Find where the given text appears and provide that cell's center as (x, y) coordinate. 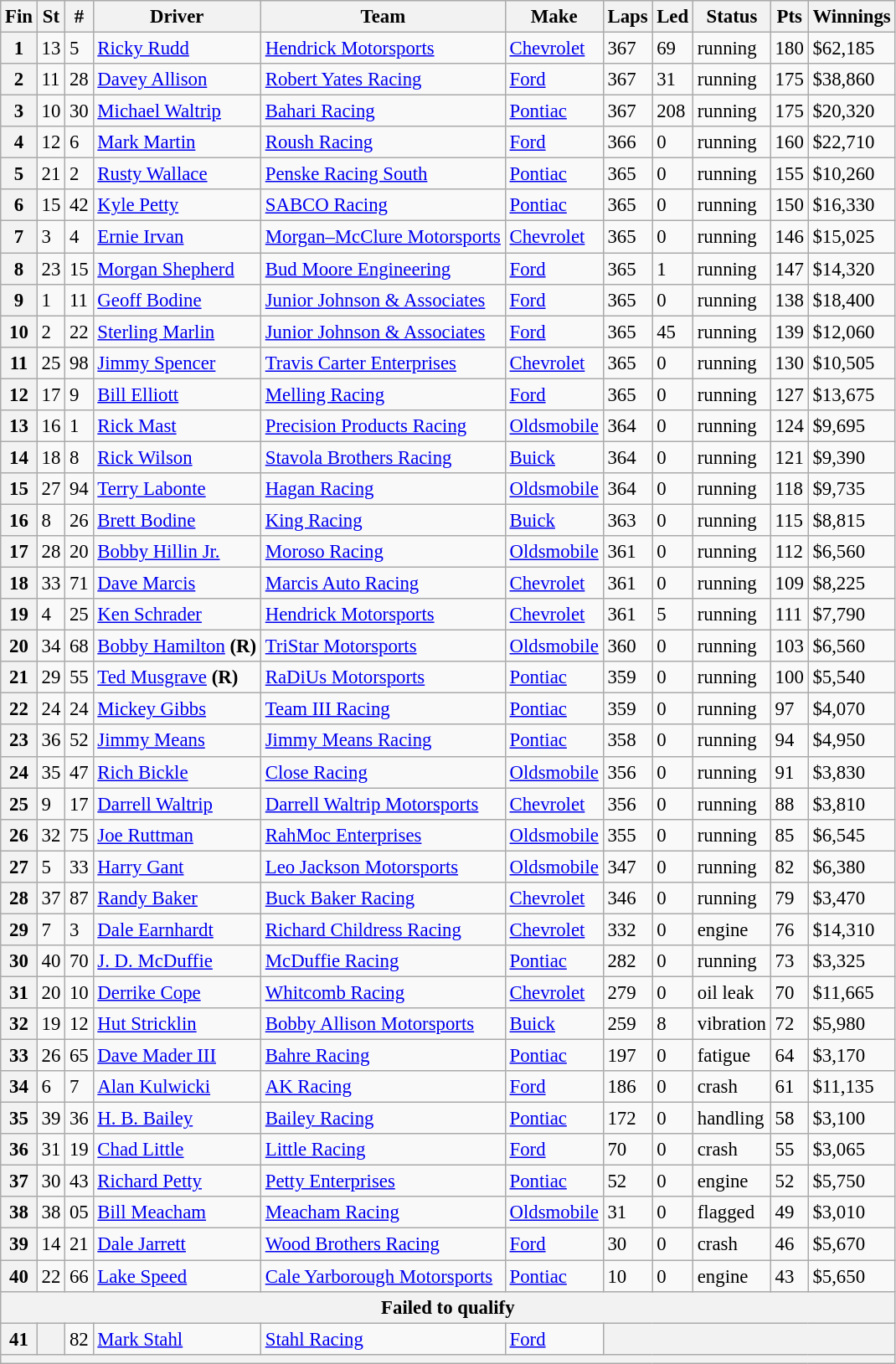
Bailey Racing (383, 1119)
Bahre Racing (383, 1056)
Precision Products Racing (383, 426)
Mark Stahl (177, 1339)
Pts (789, 17)
208 (673, 111)
Alan Kulwicki (177, 1087)
Team (383, 17)
Status (732, 17)
$9,390 (852, 457)
Brett Bodine (177, 520)
$3,325 (852, 961)
111 (789, 615)
vibration (732, 1024)
$4,950 (852, 741)
Fin (19, 17)
98 (79, 363)
Whitcomb Racing (383, 992)
Melling Racing (383, 394)
Joe Ruttman (177, 835)
Derrike Cope (177, 992)
Marcis Auto Racing (383, 584)
363 (628, 520)
$3,065 (852, 1150)
76 (789, 929)
64 (789, 1056)
180 (789, 49)
St (50, 17)
$9,735 (852, 489)
127 (789, 394)
$13,675 (852, 394)
J. D. McDuffie (177, 961)
oil leak (732, 992)
Wood Brothers Racing (383, 1244)
355 (628, 835)
Leo Jackson Motorsports (383, 867)
Ricky Rudd (177, 49)
172 (628, 1119)
Petty Enterprises (383, 1181)
RaDiUs Motorsports (383, 677)
Dave Marcis (177, 584)
Chad Little (177, 1150)
$3,170 (852, 1056)
$3,100 (852, 1119)
Bobby Hamilton (R) (177, 646)
Dave Mader III (177, 1056)
347 (628, 867)
Rick Mast (177, 426)
Robert Yates Racing (383, 80)
flagged (732, 1213)
$62,185 (852, 49)
282 (628, 961)
$16,330 (852, 205)
358 (628, 741)
279 (628, 992)
$8,815 (852, 520)
Failed to qualify (448, 1307)
Buck Baker Racing (383, 898)
Team III Racing (383, 709)
Laps (628, 17)
73 (789, 961)
160 (789, 142)
McDuffie Racing (383, 961)
332 (628, 929)
Travis Carter Enterprises (383, 363)
85 (789, 835)
150 (789, 205)
61 (789, 1087)
Bahari Racing (383, 111)
71 (79, 584)
SABCO Racing (383, 205)
Close Racing (383, 772)
91 (789, 772)
45 (673, 332)
$14,320 (852, 269)
$5,540 (852, 677)
186 (628, 1087)
147 (789, 269)
Rich Bickle (177, 772)
AK Racing (383, 1087)
$11,135 (852, 1087)
RahMoc Enterprises (383, 835)
Little Racing (383, 1150)
TriStar Motorsports (383, 646)
79 (789, 898)
124 (789, 426)
$20,320 (852, 111)
139 (789, 332)
Bobby Hillin Jr. (177, 552)
Terry Labonte (177, 489)
Rick Wilson (177, 457)
Dale Earnhardt (177, 929)
130 (789, 363)
100 (789, 677)
Richard Childress Racing (383, 929)
Moroso Racing (383, 552)
Darrell Waltrip Motorsports (383, 804)
Hagan Racing (383, 489)
75 (79, 835)
69 (673, 49)
Bud Moore Engineering (383, 269)
Bill Meacham (177, 1213)
146 (789, 237)
109 (789, 584)
Davey Allison (177, 80)
$9,695 (852, 426)
42 (79, 205)
Morgan Shepherd (177, 269)
Dale Jarrett (177, 1244)
$3,470 (852, 898)
$3,830 (852, 772)
112 (789, 552)
Rusty Wallace (177, 174)
Richard Petty (177, 1181)
$6,545 (852, 835)
Ken Schrader (177, 615)
97 (789, 709)
155 (789, 174)
121 (789, 457)
Jimmy Spencer (177, 363)
$10,505 (852, 363)
H. B. Bailey (177, 1119)
Harry Gant (177, 867)
$11,665 (852, 992)
Randy Baker (177, 898)
Meacham Racing (383, 1213)
360 (628, 646)
Mickey Gibbs (177, 709)
Bill Elliott (177, 394)
Morgan–McClure Motorsports (383, 237)
$3,810 (852, 804)
$18,400 (852, 300)
$15,025 (852, 237)
$7,790 (852, 615)
Stavola Brothers Racing (383, 457)
Mark Martin (177, 142)
Bobby Allison Motorsports (383, 1024)
Kyle Petty (177, 205)
Roush Racing (383, 142)
58 (789, 1119)
103 (789, 646)
Jimmy Means Racing (383, 741)
259 (628, 1024)
Winnings (852, 17)
Led (673, 17)
Lake Speed (177, 1276)
88 (789, 804)
Darrell Waltrip (177, 804)
366 (628, 142)
$10,260 (852, 174)
# (79, 17)
Driver (177, 17)
Stahl Racing (383, 1339)
$4,070 (852, 709)
68 (79, 646)
66 (79, 1276)
handling (732, 1119)
$8,225 (852, 584)
197 (628, 1056)
138 (789, 300)
05 (79, 1213)
Ernie Irvan (177, 237)
65 (79, 1056)
Ted Musgrave (R) (177, 677)
346 (628, 898)
49 (789, 1213)
$5,670 (852, 1244)
$5,650 (852, 1276)
$6,380 (852, 867)
$5,750 (852, 1181)
118 (789, 489)
Sterling Marlin (177, 332)
41 (19, 1339)
King Racing (383, 520)
fatigue (732, 1056)
87 (79, 898)
Make (554, 17)
$12,060 (852, 332)
72 (789, 1024)
46 (789, 1244)
Penske Racing South (383, 174)
47 (79, 772)
$22,710 (852, 142)
$38,860 (852, 80)
$3,010 (852, 1213)
Hut Stricklin (177, 1024)
$14,310 (852, 929)
$5,980 (852, 1024)
Michael Waltrip (177, 111)
Jimmy Means (177, 741)
Cale Yarborough Motorsports (383, 1276)
Geoff Bodine (177, 300)
115 (789, 520)
